Extract the [x, y] coordinate from the center of the cell holding the provided text.  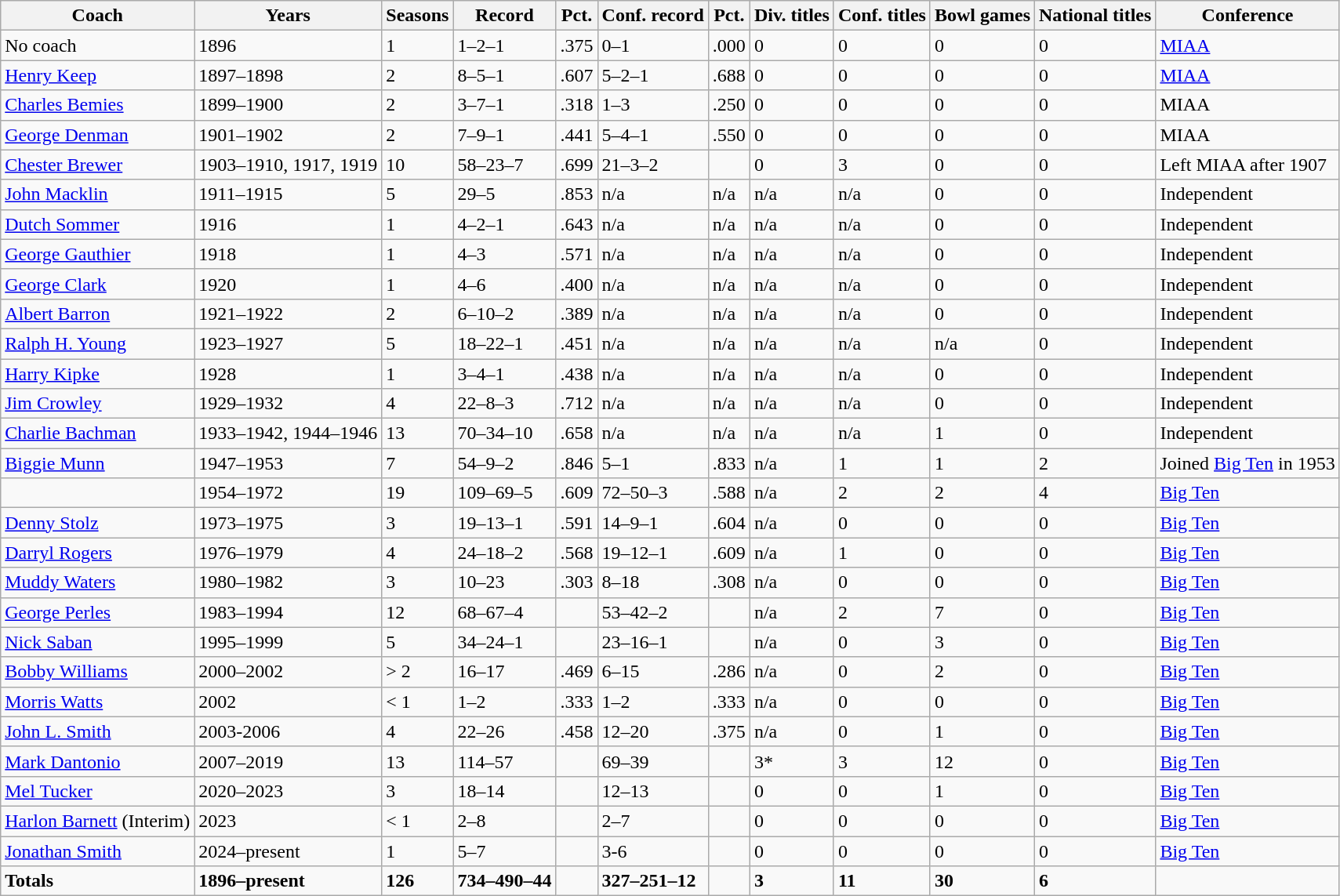
3–7–1 [505, 105]
19–13–1 [505, 523]
.853 [577, 194]
Nick Saban [97, 642]
8–5–1 [505, 75]
George Denman [97, 135]
Chester Brewer [97, 165]
2007–2019 [289, 761]
1928 [289, 374]
Conference [1247, 16]
.550 [729, 135]
Totals [97, 881]
Charles Bemies [97, 105]
2024–present [289, 851]
Mel Tucker [97, 791]
69–39 [652, 761]
.699 [577, 165]
1923–1927 [289, 343]
2000–2002 [289, 672]
1–3 [652, 105]
19 [417, 493]
6–10–2 [505, 314]
Dutch Sommer [97, 224]
.438 [577, 374]
16–17 [505, 672]
Jonathan Smith [97, 851]
Denny Stolz [97, 523]
Biggie Munn [97, 463]
1933–1942, 1944–1946 [289, 433]
2003-2006 [289, 731]
29–5 [505, 194]
1983–1994 [289, 612]
2023 [289, 821]
1980–1982 [289, 582]
114–57 [505, 761]
.286 [729, 672]
1911–1915 [289, 194]
.451 [577, 343]
Joined Big Ten in 1953 [1247, 463]
Charlie Bachman [97, 433]
Record [505, 16]
George Clark [97, 284]
Bobby Williams [97, 672]
2020–2023 [289, 791]
Bowl games [982, 16]
Henry Keep [97, 75]
5–7 [505, 851]
National titles [1095, 16]
14–9–1 [652, 523]
21–3–2 [652, 165]
3–4–1 [505, 374]
734–490–44 [505, 881]
4–2–1 [505, 224]
1897–1898 [289, 75]
1947–1953 [289, 463]
1901–1902 [289, 135]
6 [1095, 881]
Jim Crowley [97, 404]
John L. Smith [97, 731]
10 [417, 165]
Ralph H. Young [97, 343]
2–8 [505, 821]
5–4–1 [652, 135]
22–26 [505, 731]
.846 [577, 463]
Div. titles [792, 16]
1916 [289, 224]
8–18 [652, 582]
.607 [577, 75]
> 2 [417, 672]
.571 [577, 254]
5–2–1 [652, 75]
Harry Kipke [97, 374]
1–2–1 [505, 45]
1921–1922 [289, 314]
34–24–1 [505, 642]
1896–present [289, 881]
Mark Dantonio [97, 761]
Years [289, 16]
1929–1932 [289, 404]
1899–1900 [289, 105]
1976–1979 [289, 553]
24–18–2 [505, 553]
Muddy Waters [97, 582]
3* [792, 761]
.308 [729, 582]
George Gauthier [97, 254]
0–1 [652, 45]
54–9–2 [505, 463]
Seasons [417, 16]
4–6 [505, 284]
3-6 [652, 851]
.588 [729, 493]
68–67–4 [505, 612]
4–3 [505, 254]
18–22–1 [505, 343]
Morris Watts [97, 702]
.441 [577, 135]
John Macklin [97, 194]
1896 [289, 45]
109–69–5 [505, 493]
30 [982, 881]
1903–1910, 1917, 1919 [289, 165]
.568 [577, 553]
Conf. record [652, 16]
12–13 [652, 791]
Conf. titles [881, 16]
Left MIAA after 1907 [1247, 165]
.303 [577, 582]
.604 [729, 523]
327–251–12 [652, 881]
19–12–1 [652, 553]
.643 [577, 224]
1918 [289, 254]
126 [417, 881]
12–20 [652, 731]
18–14 [505, 791]
7–9–1 [505, 135]
1973–1975 [289, 523]
.458 [577, 731]
23–16–1 [652, 642]
1920 [289, 284]
53–42–2 [652, 612]
.833 [729, 463]
Albert Barron [97, 314]
70–34–10 [505, 433]
72–50–3 [652, 493]
.250 [729, 105]
1995–1999 [289, 642]
5–1 [652, 463]
.400 [577, 284]
.318 [577, 105]
.658 [577, 433]
Harlon Barnett (Interim) [97, 821]
.469 [577, 672]
Coach [97, 16]
.389 [577, 314]
22–8–3 [505, 404]
Darryl Rogers [97, 553]
2–7 [652, 821]
.000 [729, 45]
11 [881, 881]
6–15 [652, 672]
.712 [577, 404]
10–23 [505, 582]
1954–1972 [289, 493]
No coach [97, 45]
58–23–7 [505, 165]
George Perles [97, 612]
.591 [577, 523]
.688 [729, 75]
2002 [289, 702]
